Determine the [x, y] coordinate at the center of the cell enclosing the given text.  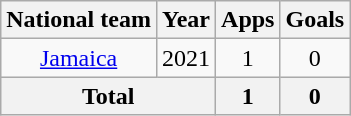
2021 [186, 58]
Total [108, 96]
Goals [315, 20]
Jamaica [79, 58]
National team [79, 20]
Apps [248, 20]
Year [186, 20]
